Pinpoint the cell where the given text exists, returning its [x, y] midpoint coordinate. 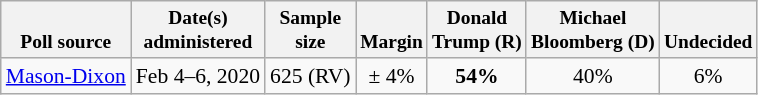
Date(s)administered [198, 30]
Undecided [708, 30]
Margin [392, 30]
MichaelBloomberg (D) [592, 30]
Mason-Dixon [66, 76]
Feb 4–6, 2020 [198, 76]
54% [476, 76]
625 (RV) [310, 76]
6% [708, 76]
Samplesize [310, 30]
40% [592, 76]
± 4% [392, 76]
DonaldTrump (R) [476, 30]
Poll source [66, 30]
